Output the (X, Y) coordinate of the center of the cell containing the given text.  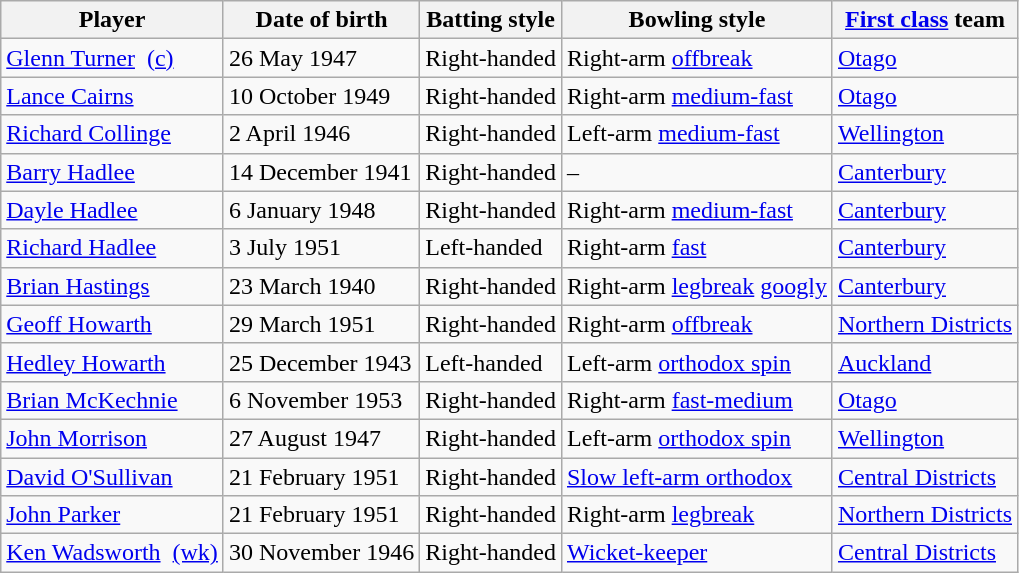
Bowling style (696, 20)
6 November 1953 (321, 400)
23 March 1940 (321, 286)
14 December 1941 (321, 172)
10 October 1949 (321, 96)
Brian Hastings (112, 286)
Wicket-keeper (696, 553)
Barry Hadlee (112, 172)
3 July 1951 (321, 248)
Richard Collinge (112, 134)
6 January 1948 (321, 210)
Brian McKechnie (112, 400)
30 November 1946 (321, 553)
First class team (924, 20)
Richard Hadlee (112, 248)
Slow left-arm orthodox (696, 477)
Right-arm legbreak googly (696, 286)
Glenn Turner (c) (112, 58)
26 May 1947 (321, 58)
Batting style (491, 20)
25 December 1943 (321, 362)
Dayle Hadlee (112, 210)
27 August 1947 (321, 438)
Geoff Howarth (112, 324)
29 March 1951 (321, 324)
Player (112, 20)
Date of birth (321, 20)
– (696, 172)
David O'Sullivan (112, 477)
John Morrison (112, 438)
Hedley Howarth (112, 362)
Right-arm fast-medium (696, 400)
Auckland (924, 362)
Left-arm medium-fast (696, 134)
Right-arm fast (696, 248)
2 April 1946 (321, 134)
Ken Wadsworth (wk) (112, 553)
Right-arm legbreak (696, 515)
John Parker (112, 515)
Lance Cairns (112, 96)
